Locate the cell with the specified text and output its (x, y) center coordinate. 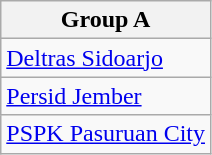
Persid Jember (106, 96)
Group A (106, 20)
PSPK Pasuruan City (106, 134)
Deltras Sidoarjo (106, 58)
